Identify which cell holds the provided text, then report its [x, y] central coordinate. 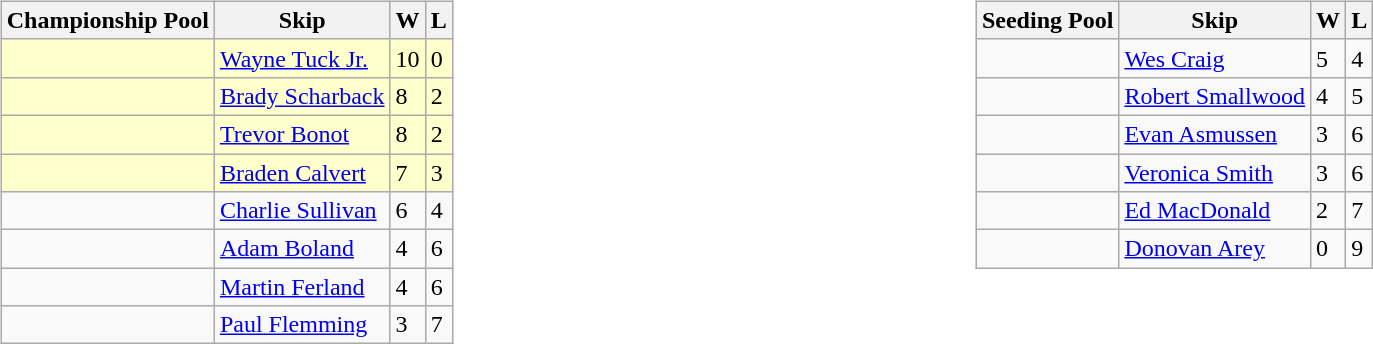
Donovan Arey [1215, 249]
Wayne Tuck Jr. [302, 58]
Veronica Smith [1215, 173]
Trevor Bonot [302, 134]
Braden Calvert [302, 173]
Evan Asmussen [1215, 134]
Brady Scharback [302, 96]
Ed MacDonald [1215, 211]
Championship Pool [108, 20]
Adam Boland [302, 249]
Martin Ferland [302, 287]
Wes Craig [1215, 58]
Charlie Sullivan [302, 211]
10 [408, 58]
Robert Smallwood [1215, 96]
Paul Flemming [302, 325]
Seeding Pool [1047, 20]
9 [1360, 249]
